From the cell containing the given text, extract its center point as (x, y) coordinate. 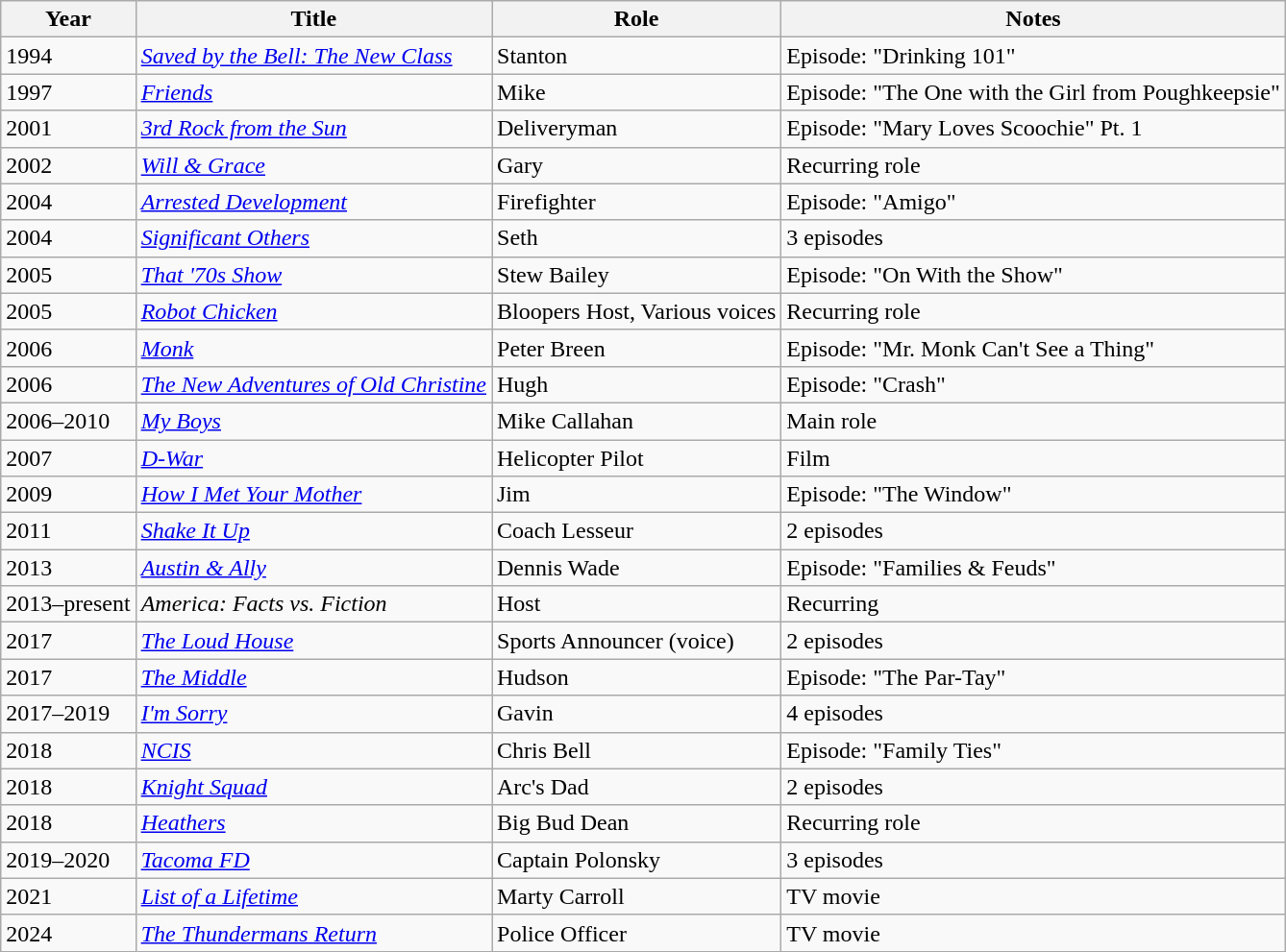
My Boys (313, 421)
Friends (313, 92)
Arc's Dad (636, 787)
2011 (68, 531)
The Loud House (313, 641)
The Middle (313, 677)
Episode: "On With the Show" (1034, 275)
Episode: "Mary Loves Scoochie" Pt. 1 (1034, 129)
Episode: "Crash" (1034, 384)
Gavin (636, 714)
I'm Sorry (313, 714)
2002 (68, 165)
The New Adventures of Old Christine (313, 384)
2013–present (68, 604)
Monk (313, 348)
D-War (313, 458)
2024 (68, 933)
Hudson (636, 677)
Stew Bailey (636, 275)
Jim (636, 495)
Robot Chicken (313, 311)
Sports Announcer (voice) (636, 641)
Knight Squad (313, 787)
2001 (68, 129)
NCIS (313, 750)
2019–2020 (68, 860)
Big Bud Dean (636, 823)
Will & Grace (313, 165)
Episode: "Mr. Monk Can't See a Thing" (1034, 348)
Helicopter Pilot (636, 458)
Recurring (1034, 604)
Episode: "The Window" (1034, 495)
Shake It Up (313, 531)
Significant Others (313, 238)
Deliveryman (636, 129)
2021 (68, 896)
Seth (636, 238)
Year (68, 19)
Marty Carroll (636, 896)
Peter Breen (636, 348)
That '70s Show (313, 275)
2017–2019 (68, 714)
2013 (68, 568)
3rd Rock from the Sun (313, 129)
Role (636, 19)
Gary (636, 165)
America: Facts vs. Fiction (313, 604)
Austin & Ally (313, 568)
Mike Callahan (636, 421)
Episode: "The One with the Girl from Poughkeepsie" (1034, 92)
Captain Polonsky (636, 860)
Film (1034, 458)
2007 (68, 458)
Mike (636, 92)
Host (636, 604)
Firefighter (636, 202)
2009 (68, 495)
Notes (1034, 19)
4 episodes (1034, 714)
Chris Bell (636, 750)
List of a Lifetime (313, 896)
1997 (68, 92)
Episode: "Drinking 101" (1034, 56)
The Thundermans Return (313, 933)
Police Officer (636, 933)
Main role (1034, 421)
Title (313, 19)
Arrested Development (313, 202)
Dennis Wade (636, 568)
Stanton (636, 56)
Tacoma FD (313, 860)
Episode: "Family Ties" (1034, 750)
Saved by the Bell: The New Class (313, 56)
Episode: "Families & Feuds" (1034, 568)
2006–2010 (68, 421)
Episode: "The Par-Tay" (1034, 677)
Coach Lesseur (636, 531)
How I Met Your Mother (313, 495)
Bloopers Host, Various voices (636, 311)
1994 (68, 56)
Heathers (313, 823)
Hugh (636, 384)
Episode: "Amigo" (1034, 202)
